Pinpoint the cell where the given text exists, returning its (X, Y) midpoint coordinate. 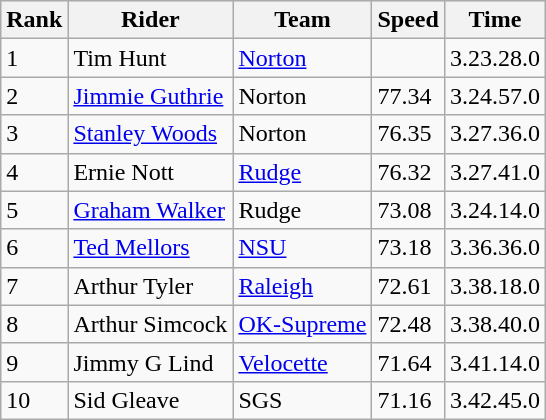
Arthur Tyler (150, 286)
Tim Hunt (150, 58)
Time (494, 20)
Velocette (302, 362)
3.24.14.0 (494, 210)
Ernie Nott (150, 172)
73.18 (408, 248)
3.27.41.0 (494, 172)
5 (34, 210)
76.32 (408, 172)
76.35 (408, 134)
Arthur Simcock (150, 324)
6 (34, 248)
Rider (150, 20)
3.24.57.0 (494, 96)
71.64 (408, 362)
Stanley Woods (150, 134)
3.23.28.0 (494, 58)
NSU (302, 248)
Ted Mellors (150, 248)
Speed (408, 20)
Rank (34, 20)
Team (302, 20)
8 (34, 324)
3.41.14.0 (494, 362)
3.38.40.0 (494, 324)
OK-Supreme (302, 324)
Jimmie Guthrie (150, 96)
3.38.18.0 (494, 286)
3.27.36.0 (494, 134)
SGS (302, 400)
72.48 (408, 324)
Raleigh (302, 286)
7 (34, 286)
4 (34, 172)
1 (34, 58)
Graham Walker (150, 210)
3.42.45.0 (494, 400)
73.08 (408, 210)
71.16 (408, 400)
9 (34, 362)
3.36.36.0 (494, 248)
72.61 (408, 286)
Jimmy G Lind (150, 362)
77.34 (408, 96)
10 (34, 400)
2 (34, 96)
3 (34, 134)
Sid Gleave (150, 400)
